Pinpoint the cell where the given text exists, returning its (X, Y) midpoint coordinate. 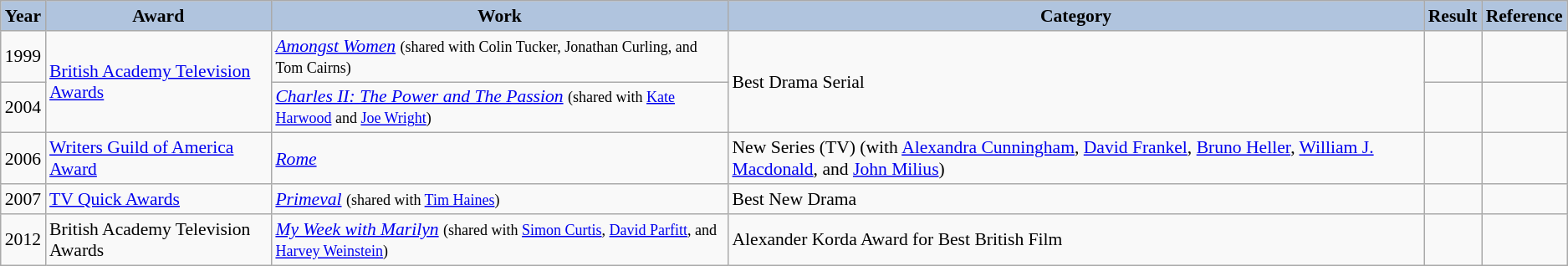
Reference (1525, 16)
New Series (TV) (with Alexandra Cunningham, David Frankel, Bruno Heller, William J. Macdonald, and John Milius) (1075, 159)
2007 (23, 199)
Work (499, 16)
Primeval (shared with Tim Haines) (499, 199)
1999 (23, 57)
TV Quick Awards (158, 199)
Amongst Women (shared with Colin Tucker, Jonathan Curling, and Tom Cairns) (499, 57)
Category (1075, 16)
Year (23, 16)
My Week with Marilyn (shared with Simon Curtis, David Parfitt, and Harvey Weinstein) (499, 239)
2004 (23, 107)
Rome (499, 159)
Writers Guild of America Award (158, 159)
Result (1453, 16)
Award (158, 16)
Charles II: The Power and The Passion (shared with Kate Harwood and Joe Wright) (499, 107)
Best Drama Serial (1075, 82)
2012 (23, 239)
2006 (23, 159)
Alexander Korda Award for Best British Film (1075, 239)
Best New Drama (1075, 199)
